Locate the cell with the specified text and output its [x, y] center coordinate. 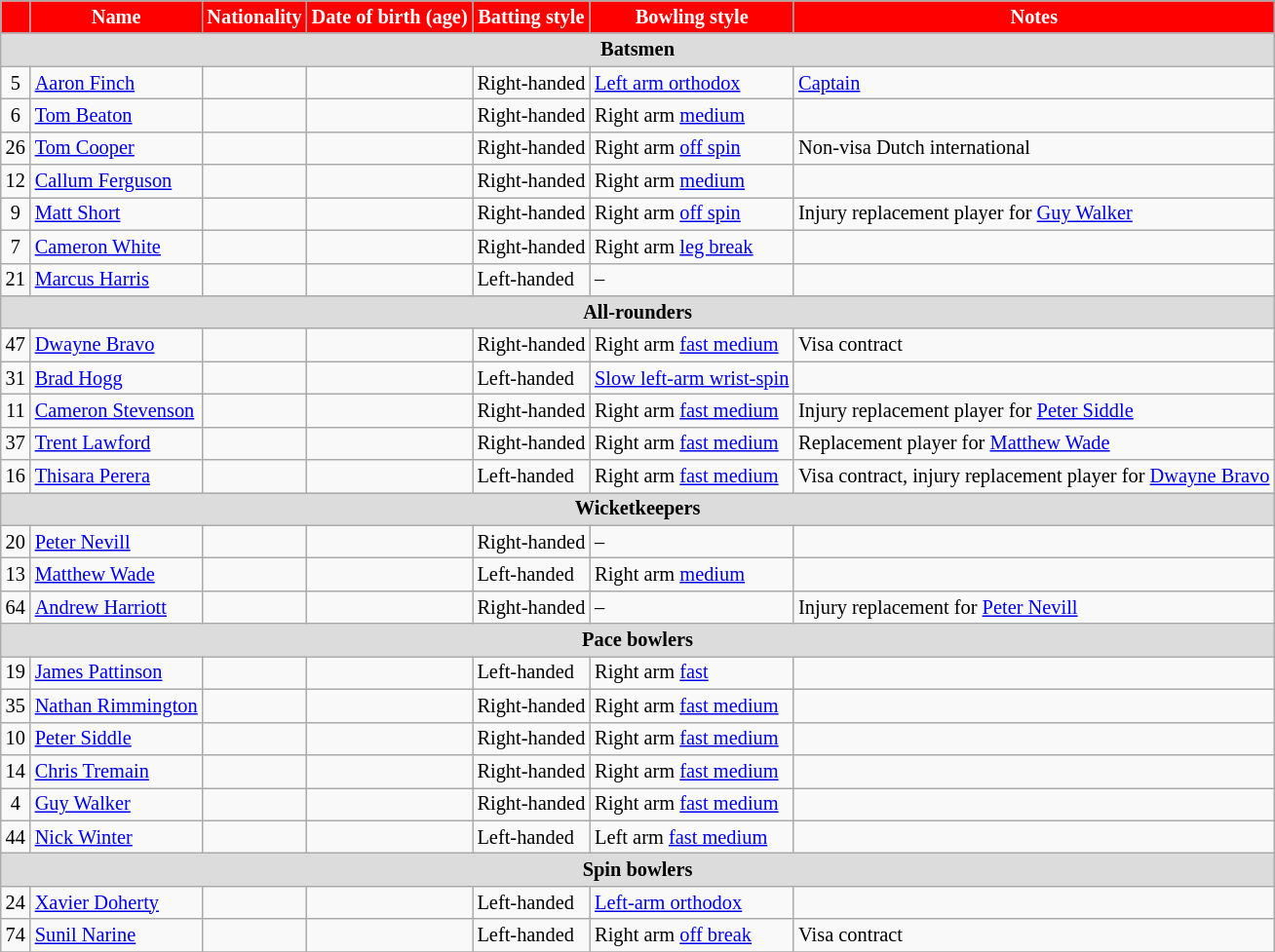
64 [16, 607]
Nathan Rimmington [117, 705]
Right arm off break [692, 935]
Injury replacement player for Guy Walker [1033, 213]
31 [16, 378]
37 [16, 443]
14 [16, 771]
Thisara Perera [117, 476]
Andrew Harriott [117, 607]
19 [16, 672]
Wicketkeepers [637, 509]
Tom Beaton [117, 115]
Date of birth (age) [390, 17]
Brad Hogg [117, 378]
Left arm fast medium [692, 837]
Cameron White [117, 247]
Replacement player for Matthew Wade [1033, 443]
13 [16, 574]
Pace bowlers [637, 640]
Right arm leg break [692, 247]
Sunil Narine [117, 935]
Chris Tremain [117, 771]
Peter Siddle [117, 739]
Trent Lawford [117, 443]
Callum Ferguson [117, 181]
Dwayne Bravo [117, 345]
12 [16, 181]
Cameron Stevenson [117, 410]
35 [16, 705]
Nationality [255, 17]
Guy Walker [117, 804]
Batsmen [637, 50]
Non-visa Dutch international [1033, 148]
24 [16, 902]
44 [16, 837]
26 [16, 148]
Visa contract, injury replacement player for Dwayne Bravo [1033, 476]
Matt Short [117, 213]
Injury replacement for Peter Nevill [1033, 607]
47 [16, 345]
Left arm orthodox [692, 83]
Right arm fast [692, 672]
10 [16, 739]
6 [16, 115]
16 [16, 476]
Spin bowlers [637, 869]
Slow left-arm wrist-spin [692, 378]
Notes [1033, 17]
Bowling style [692, 17]
All-rounders [637, 312]
Name [117, 17]
9 [16, 213]
Xavier Doherty [117, 902]
Peter Nevill [117, 542]
74 [16, 935]
4 [16, 804]
Tom Cooper [117, 148]
Aaron Finch [117, 83]
James Pattinson [117, 672]
Captain [1033, 83]
21 [16, 280]
5 [16, 83]
Nick Winter [117, 837]
Batting style [532, 17]
Injury replacement player for Peter Siddle [1033, 410]
20 [16, 542]
Matthew Wade [117, 574]
Marcus Harris [117, 280]
7 [16, 247]
Left-arm orthodox [692, 902]
11 [16, 410]
